Extract the [x, y] coordinate from the center of the cell holding the provided text.  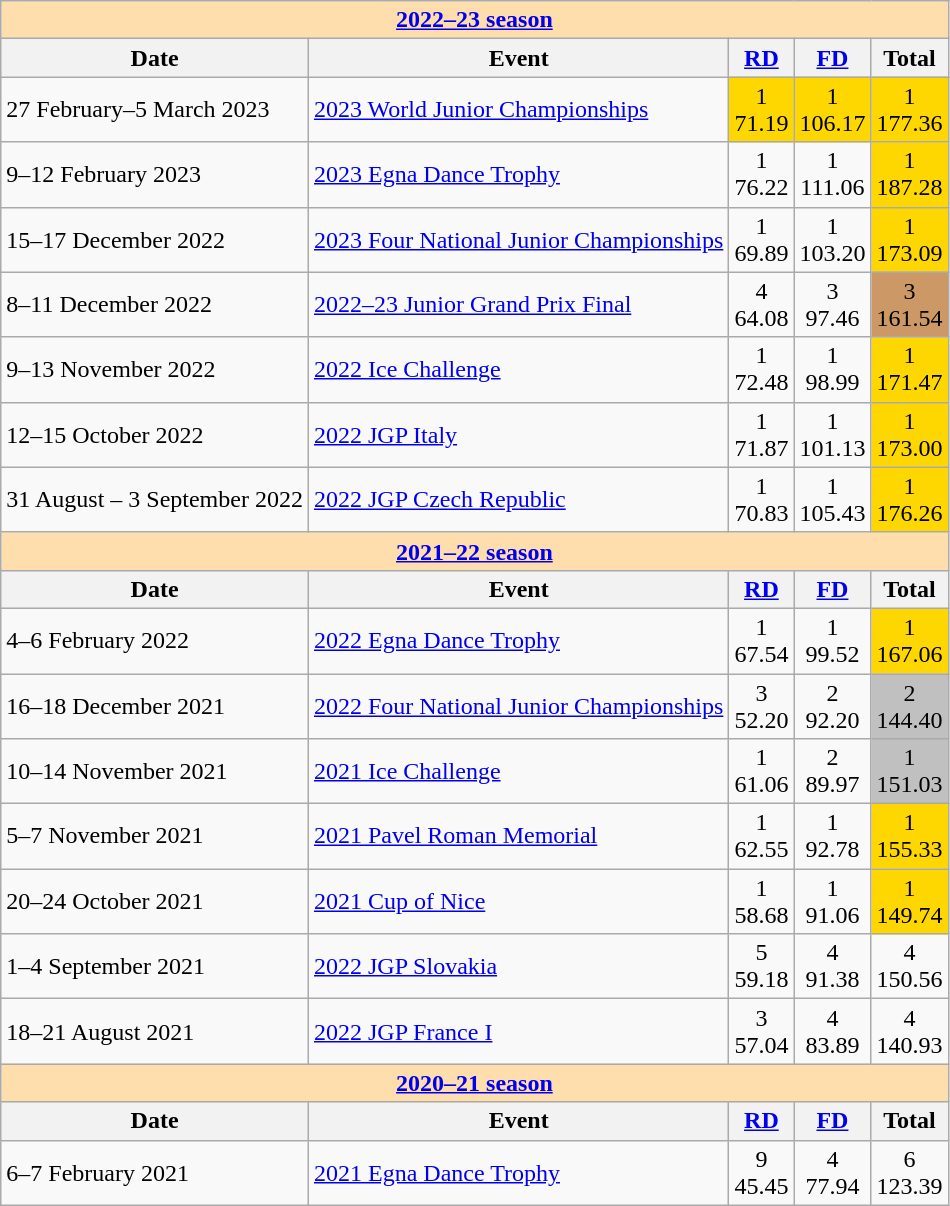
2020–21 season [474, 1083]
1 187.28 [910, 174]
2 89.97 [832, 772]
1 99.52 [832, 640]
2022–23 Junior Grand Prix Final [518, 304]
1–4 September 2021 [155, 966]
1 62.55 [762, 836]
2021 Ice Challenge [518, 772]
18–21 August 2021 [155, 1032]
1 176.26 [910, 500]
4 64.08 [762, 304]
4 140.93 [910, 1032]
9–12 February 2023 [155, 174]
2022–23 season [474, 20]
3 52.20 [762, 706]
12–15 October 2022 [155, 434]
4 150.56 [910, 966]
2022 JGP Italy [518, 434]
3 57.04 [762, 1032]
4 91.38 [832, 966]
2022 Four National Junior Championships [518, 706]
1 71.19 [762, 110]
2021 Egna Dance Trophy [518, 1172]
1 91.06 [832, 902]
1 173.00 [910, 434]
1 72.48 [762, 370]
4 77.94 [832, 1172]
2 92.20 [832, 706]
9–13 November 2022 [155, 370]
16–18 December 2021 [155, 706]
6–7 February 2021 [155, 1172]
1 76.22 [762, 174]
4 83.89 [832, 1032]
1 98.99 [832, 370]
20–24 October 2021 [155, 902]
2021–22 season [474, 551]
3 97.46 [832, 304]
1 67.54 [762, 640]
27 February–5 March 2023 [155, 110]
2 144.40 [910, 706]
4–6 February 2022 [155, 640]
2022 JGP Czech Republic [518, 500]
1 92.78 [832, 836]
1 173.09 [910, 240]
1 101.13 [832, 434]
1 103.20 [832, 240]
1 149.74 [910, 902]
1 71.87 [762, 434]
2022 JGP France I [518, 1032]
1 58.68 [762, 902]
1 151.03 [910, 772]
2023 Egna Dance Trophy [518, 174]
1 177.36 [910, 110]
1 105.43 [832, 500]
9 45.45 [762, 1172]
5–7 November 2021 [155, 836]
8–11 December 2022 [155, 304]
2021 Pavel Roman Memorial [518, 836]
1 111.06 [832, 174]
1 167.06 [910, 640]
3 161.54 [910, 304]
2022 Egna Dance Trophy [518, 640]
1 69.89 [762, 240]
1 171.47 [910, 370]
15–17 December 2022 [155, 240]
2022 Ice Challenge [518, 370]
2021 Cup of Nice [518, 902]
10–14 November 2021 [155, 772]
2023 World Junior Championships [518, 110]
1 61.06 [762, 772]
5 59.18 [762, 966]
2023 Four National Junior Championships [518, 240]
31 August – 3 September 2022 [155, 500]
2022 JGP Slovakia [518, 966]
1 70.83 [762, 500]
6 123.39 [910, 1172]
1 106.17 [832, 110]
1 155.33 [910, 836]
